Return (x, y) of the center of cell containing provided text 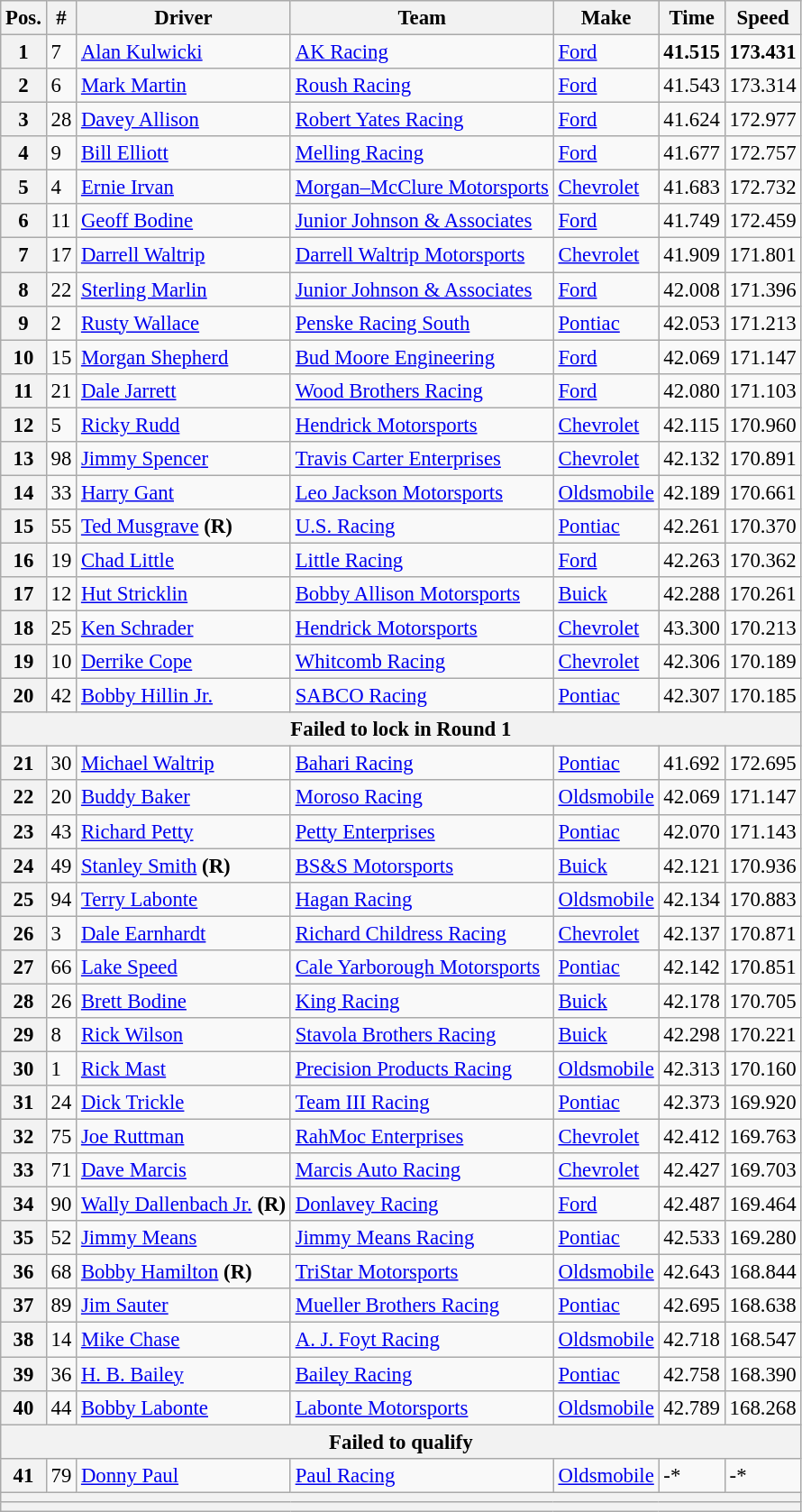
173.314 (762, 86)
Robert Yates Racing (422, 120)
171.801 (762, 255)
42.053 (692, 323)
41.909 (692, 255)
42.412 (692, 1137)
42 (61, 696)
168.844 (762, 1272)
18 (23, 628)
42.080 (692, 390)
Bailey Racing (422, 1374)
Chad Little (184, 560)
90 (61, 1205)
94 (61, 899)
Darrell Waltrip (184, 255)
Morgan Shepherd (184, 357)
RahMoc Enterprises (422, 1137)
41.543 (692, 86)
Mueller Brothers Racing (422, 1306)
169.703 (762, 1170)
38 (23, 1340)
172.732 (762, 188)
Davey Allison (184, 120)
Failed to qualify (401, 1442)
Donlavey Racing (422, 1205)
BS&S Motorsports (422, 866)
42.695 (692, 1306)
42.718 (692, 1340)
27 (23, 967)
Little Racing (422, 560)
170.362 (762, 560)
Bobby Labonte (184, 1407)
SABCO Racing (422, 696)
Bud Moore Engineering (422, 357)
170.261 (762, 594)
Penske Racing South (422, 323)
170.705 (762, 1001)
42.137 (692, 933)
42.008 (692, 289)
42.132 (692, 459)
79 (61, 1475)
52 (61, 1238)
Ernie Irvan (184, 188)
Bill Elliott (184, 153)
35 (23, 1238)
Darrell Waltrip Motorsports (422, 255)
42.121 (692, 866)
Bobby Hamilton (R) (184, 1272)
Team (422, 18)
43.300 (692, 628)
169.920 (762, 1103)
Ted Musgrave (R) (184, 527)
Buddy Baker (184, 798)
170.185 (762, 696)
Jimmy Spencer (184, 459)
169.763 (762, 1137)
39 (23, 1374)
44 (61, 1407)
170.189 (762, 662)
Michael Waltrip (184, 764)
Jim Sauter (184, 1306)
Labonte Motorsports (422, 1407)
Richard Petty (184, 831)
42.313 (692, 1068)
89 (61, 1306)
169.464 (762, 1205)
Alan Kulwicki (184, 52)
42.288 (692, 594)
Paul Racing (422, 1475)
41.683 (692, 188)
Bobby Allison Motorsports (422, 594)
32 (23, 1137)
168.547 (762, 1340)
172.977 (762, 120)
Roush Racing (422, 86)
170.221 (762, 1035)
170.936 (762, 866)
Dale Jarrett (184, 390)
Richard Childress Racing (422, 933)
AK Racing (422, 52)
Rick Mast (184, 1068)
Precision Products Racing (422, 1068)
170.960 (762, 425)
Mark Martin (184, 86)
Travis Carter Enterprises (422, 459)
Team III Racing (422, 1103)
71 (61, 1170)
42.307 (692, 696)
41.749 (692, 221)
41.692 (692, 764)
Leo Jackson Motorsports (422, 492)
42.263 (692, 560)
Brett Bodine (184, 1001)
Bobby Hillin Jr. (184, 696)
Rick Wilson (184, 1035)
# (61, 18)
171.213 (762, 323)
TriStar Motorsports (422, 1272)
170.851 (762, 967)
Marcis Auto Racing (422, 1170)
170.370 (762, 527)
42.261 (692, 527)
Ken Schrader (184, 628)
Rusty Wallace (184, 323)
Failed to lock in Round 1 (401, 729)
31 (23, 1103)
42.373 (692, 1103)
42.298 (692, 1035)
168.268 (762, 1407)
42.178 (692, 1001)
Wood Brothers Racing (422, 390)
68 (61, 1272)
16 (23, 560)
Make (606, 18)
170.871 (762, 933)
Dave Marcis (184, 1170)
42.189 (692, 492)
Mike Chase (184, 1340)
42.134 (692, 899)
42.427 (692, 1170)
Bahari Racing (422, 764)
Speed (762, 18)
40 (23, 1407)
41.677 (692, 153)
55 (61, 527)
King Racing (422, 1001)
42.643 (692, 1272)
Pos. (23, 18)
Petty Enterprises (422, 831)
Lake Speed (184, 967)
42.789 (692, 1407)
49 (61, 866)
169.280 (762, 1238)
171.103 (762, 390)
Cale Yarborough Motorsports (422, 967)
41 (23, 1475)
172.695 (762, 764)
34 (23, 1205)
42.306 (692, 662)
Time (692, 18)
Melling Racing (422, 153)
Terry Labonte (184, 899)
43 (61, 831)
Jimmy Means Racing (422, 1238)
Hut Stricklin (184, 594)
Hagan Racing (422, 899)
42.142 (692, 967)
Driver (184, 18)
29 (23, 1035)
Sterling Marlin (184, 289)
Dale Earnhardt (184, 933)
172.757 (762, 153)
170.661 (762, 492)
42.758 (692, 1374)
Ricky Rudd (184, 425)
98 (61, 459)
Wally Dallenbach Jr. (R) (184, 1205)
42.487 (692, 1205)
168.638 (762, 1306)
Jimmy Means (184, 1238)
170.160 (762, 1068)
Morgan–McClure Motorsports (422, 188)
A. J. Foyt Racing (422, 1340)
Stavola Brothers Racing (422, 1035)
170.891 (762, 459)
42.533 (692, 1238)
42.070 (692, 831)
171.396 (762, 289)
168.390 (762, 1374)
172.459 (762, 221)
170.213 (762, 628)
171.143 (762, 831)
Whitcomb Racing (422, 662)
U.S. Racing (422, 527)
Stanley Smith (R) (184, 866)
Dick Trickle (184, 1103)
Donny Paul (184, 1475)
42.115 (692, 425)
37 (23, 1306)
23 (23, 831)
75 (61, 1137)
41.515 (692, 52)
H. B. Bailey (184, 1374)
Moroso Racing (422, 798)
Harry Gant (184, 492)
173.431 (762, 52)
13 (23, 459)
Derrike Cope (184, 662)
66 (61, 967)
41.624 (692, 120)
Joe Ruttman (184, 1137)
Geoff Bodine (184, 221)
170.883 (762, 899)
